Provide the (X, Y) coordinate of the cell's center where the given text is located.  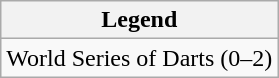
World Series of Darts (0–2) (140, 58)
Legend (140, 20)
